Search for the cell housing the specified text and yield its (x, y) center coordinate. 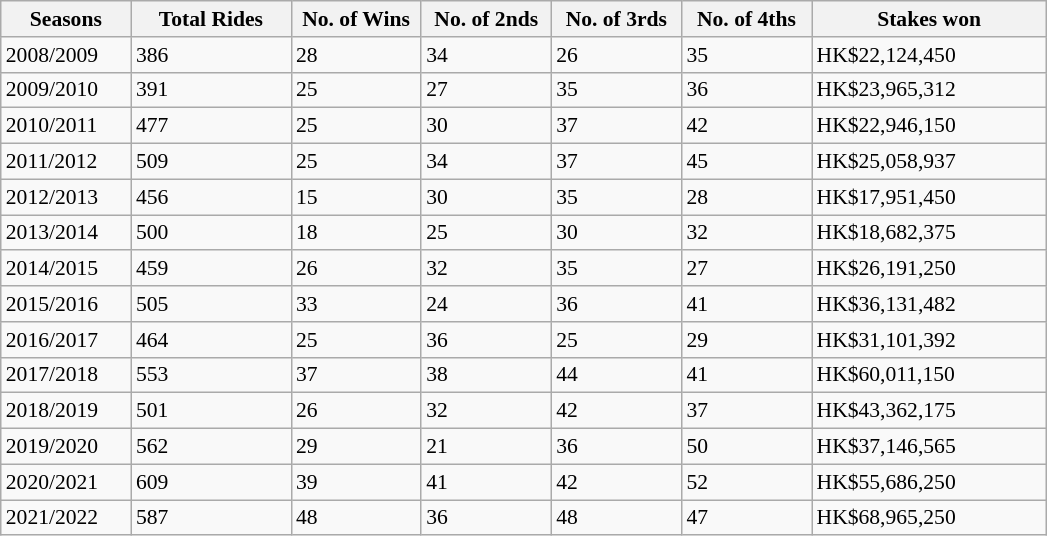
HK$43,362,175 (930, 411)
HK$18,682,375 (930, 233)
2016/2017 (66, 340)
Total Rides (211, 19)
2017/2018 (66, 375)
HK$55,686,250 (930, 482)
459 (211, 269)
464 (211, 340)
HK$17,951,450 (930, 197)
2021/2022 (66, 518)
No. of 4ths (746, 19)
HK$22,124,450 (930, 55)
509 (211, 162)
No. of Wins (356, 19)
500 (211, 233)
39 (356, 482)
No. of 2nds (486, 19)
HK$37,146,565 (930, 447)
501 (211, 411)
505 (211, 304)
2009/2010 (66, 90)
HK$22,946,150 (930, 126)
52 (746, 482)
2019/2020 (66, 447)
2015/2016 (66, 304)
38 (486, 375)
477 (211, 126)
587 (211, 518)
33 (356, 304)
No. of 3rds (616, 19)
2020/2021 (66, 482)
HK$26,191,250 (930, 269)
386 (211, 55)
Stakes won (930, 19)
456 (211, 197)
18 (356, 233)
24 (486, 304)
2011/2012 (66, 162)
45 (746, 162)
44 (616, 375)
2010/2011 (66, 126)
2014/2015 (66, 269)
HK$31,101,392 (930, 340)
2013/2014 (66, 233)
21 (486, 447)
553 (211, 375)
2018/2019 (66, 411)
Seasons (66, 19)
2008/2009 (66, 55)
HK$68,965,250 (930, 518)
562 (211, 447)
HK$23,965,312 (930, 90)
2012/2013 (66, 197)
HK$25,058,937 (930, 162)
47 (746, 518)
HK$60,011,150 (930, 375)
HK$36,131,482 (930, 304)
391 (211, 90)
609 (211, 482)
15 (356, 197)
50 (746, 447)
